Identify which cell holds the provided text, then report its (x, y) central coordinate. 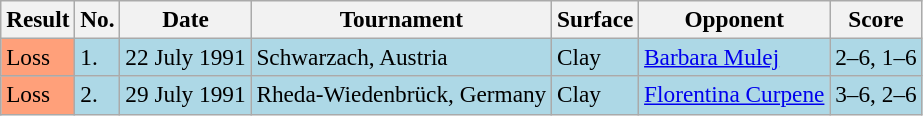
1. (98, 57)
29 July 1991 (186, 95)
Tournament (402, 19)
Date (186, 19)
Rheda-Wiedenbrück, Germany (402, 95)
3–6, 2–6 (876, 95)
2–6, 1–6 (876, 57)
Score (876, 19)
No. (98, 19)
Surface (596, 19)
Florentina Curpene (734, 95)
Schwarzach, Austria (402, 57)
22 July 1991 (186, 57)
Barbara Mulej (734, 57)
2. (98, 95)
Result (38, 19)
Opponent (734, 19)
